For the text-containing cell, return its midpoint in [X, Y] coordinate format. 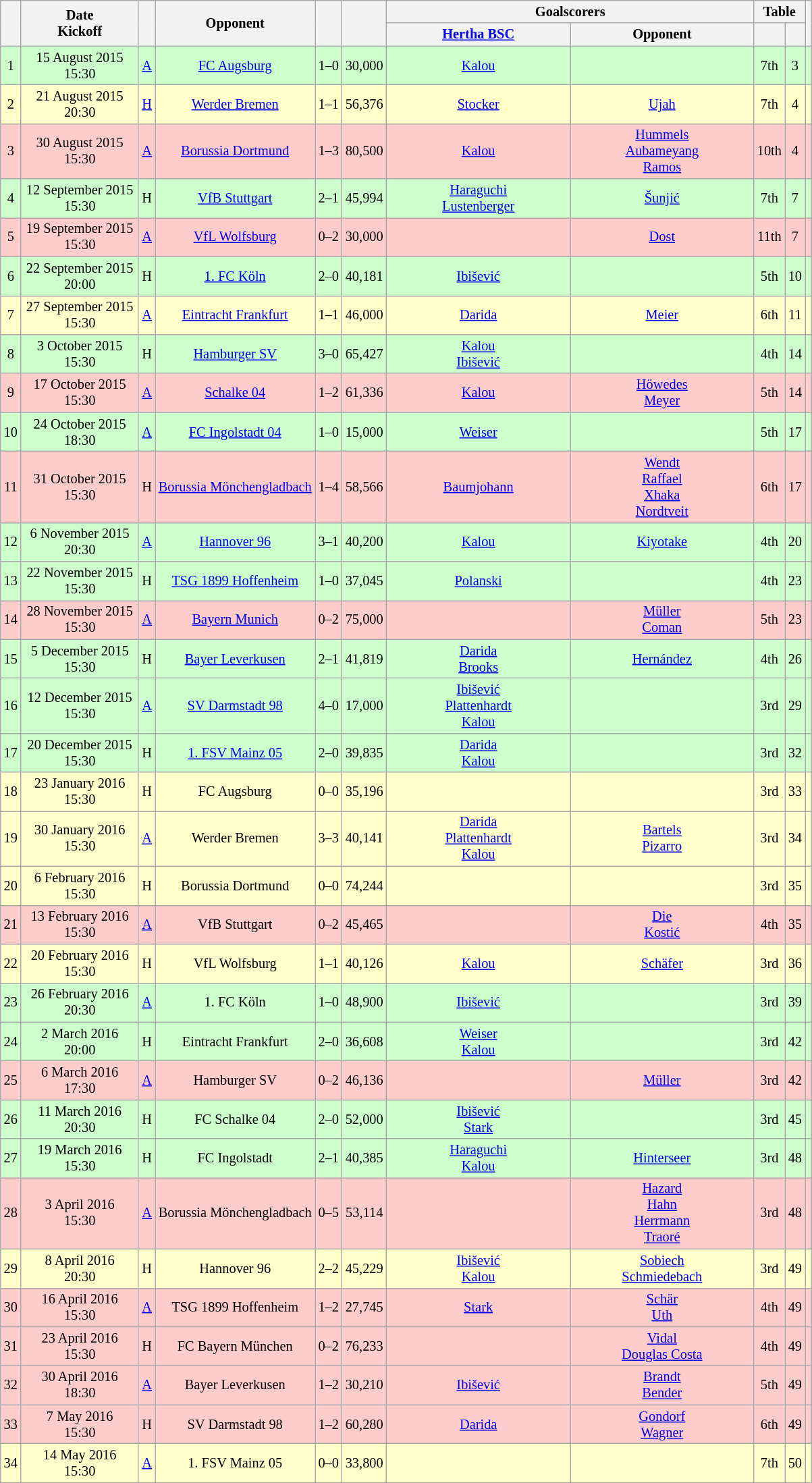
46,136 [364, 1080]
Bayern Munich [235, 620]
Ibišević Stark [479, 1119]
Weiser [479, 432]
7 May 201615:30 [80, 1424]
18 [11, 792]
12 September 201515:30 [80, 198]
Wendt Raffael Xhaka Nordtveit [662, 487]
46,000 [364, 315]
33,800 [364, 1463]
22 September 201520:00 [80, 276]
FC Bayern München [235, 1346]
Die Kostić [662, 925]
11 March 201620:30 [80, 1119]
23 April 201615:30 [80, 1346]
3 April 201615:30 [80, 1213]
3 October 201515:30 [80, 354]
Hertha BSC [479, 34]
28 November 201515:30 [80, 620]
8 April 201620:30 [80, 1268]
Ibišević Plattenhardt Kalou [479, 705]
56,376 [364, 104]
31 October 201515:30 [80, 487]
2 March 201620:00 [80, 1042]
61,336 [364, 393]
Müller Coman [662, 620]
Hazard Hahn Herrmann Traoré [662, 1213]
6 [11, 276]
21 August 201520:30 [80, 104]
Müller [662, 1080]
45,994 [364, 198]
25 [11, 1080]
Haraguchi Lustenberger [479, 198]
22 [11, 963]
17,000 [364, 705]
Dost [662, 237]
Ibišević Kalou [479, 1268]
53,114 [364, 1213]
15 [11, 659]
0–5 [329, 1213]
40,141 [364, 838]
24 [11, 1042]
Haraguchi Kalou [479, 1158]
Stark [479, 1307]
27 September 201515:30 [80, 315]
Polanski [479, 581]
Baumjohann [479, 487]
74,244 [364, 886]
8 [11, 354]
40,200 [364, 542]
12 December 201515:30 [80, 705]
39 [795, 1002]
16 April 201615:30 [80, 1307]
9 [11, 393]
FC Ingolstadt 04 [235, 432]
21 [11, 925]
5 [11, 237]
45,465 [364, 925]
6 February 201615:30 [80, 886]
16 [11, 705]
5 December 201515:30 [80, 659]
30 January 201615:30 [80, 838]
35,196 [364, 792]
11th [769, 237]
24 October 201518:30 [80, 432]
36 [795, 963]
Hernández [662, 659]
Gondorf Wagner [662, 1424]
1–3 [329, 151]
Sobiech Schmiedebach [662, 1268]
2 [11, 104]
45 [795, 1119]
1 [11, 65]
40,385 [364, 1158]
52,000 [364, 1119]
6 March 201617:30 [80, 1080]
6 November 201520:30 [80, 542]
Šunjić [662, 198]
13 February 201615:30 [80, 925]
15,000 [364, 432]
40,181 [364, 276]
15 August 201515:30 [80, 65]
22 November 201515:30 [80, 581]
Weiser Kalou [479, 1042]
Darida Kalou [479, 753]
30,210 [364, 1385]
10th [769, 151]
4–0 [329, 705]
DateKickoff [80, 23]
Hinterseer [662, 1158]
19 March 201615:30 [80, 1158]
58,566 [364, 487]
FC Ingolstadt [235, 1158]
19 September 201515:30 [80, 237]
76,233 [364, 1346]
31 [11, 1346]
3–0 [329, 354]
Ujah [662, 104]
Schär Uth [662, 1307]
3–1 [329, 542]
30 August 201515:30 [80, 151]
20 February 201615:30 [80, 963]
23 January 201615:30 [80, 792]
19 [11, 838]
20 December 201515:30 [80, 753]
26 February 201620:30 [80, 1002]
80,500 [364, 151]
FC Schalke 04 [235, 1119]
12 [11, 542]
Hummels Aubameyang Ramos [662, 151]
75,000 [364, 620]
Bartels Pizarro [662, 838]
14 May 201615:30 [80, 1463]
45,229 [364, 1268]
2–2 [329, 1268]
65,427 [364, 354]
Stocker [479, 104]
50 [795, 1463]
Table [780, 11]
30 [11, 1307]
28 [11, 1213]
39,835 [364, 753]
27 [11, 1158]
30 April 201618:30 [80, 1385]
13 [11, 581]
41,819 [364, 659]
36,608 [364, 1042]
27,745 [364, 1307]
3–3 [329, 838]
48,900 [364, 1002]
Kalou Ibišević [479, 354]
37,045 [364, 581]
Höwedes Meyer [662, 393]
1–4 [329, 487]
Darida Brooks [479, 659]
Brandt Bender [662, 1385]
Goalscorers [570, 11]
60,280 [364, 1424]
Meier [662, 315]
Schäfer [662, 963]
Darida Plattenhardt Kalou [479, 838]
40,126 [364, 963]
Kiyotake [662, 542]
Schalke 04 [235, 393]
Vidal Douglas Costa [662, 1346]
17 October 201515:30 [80, 393]
